Detect which cell encompasses the target text, then output its (x, y) center coordinate. 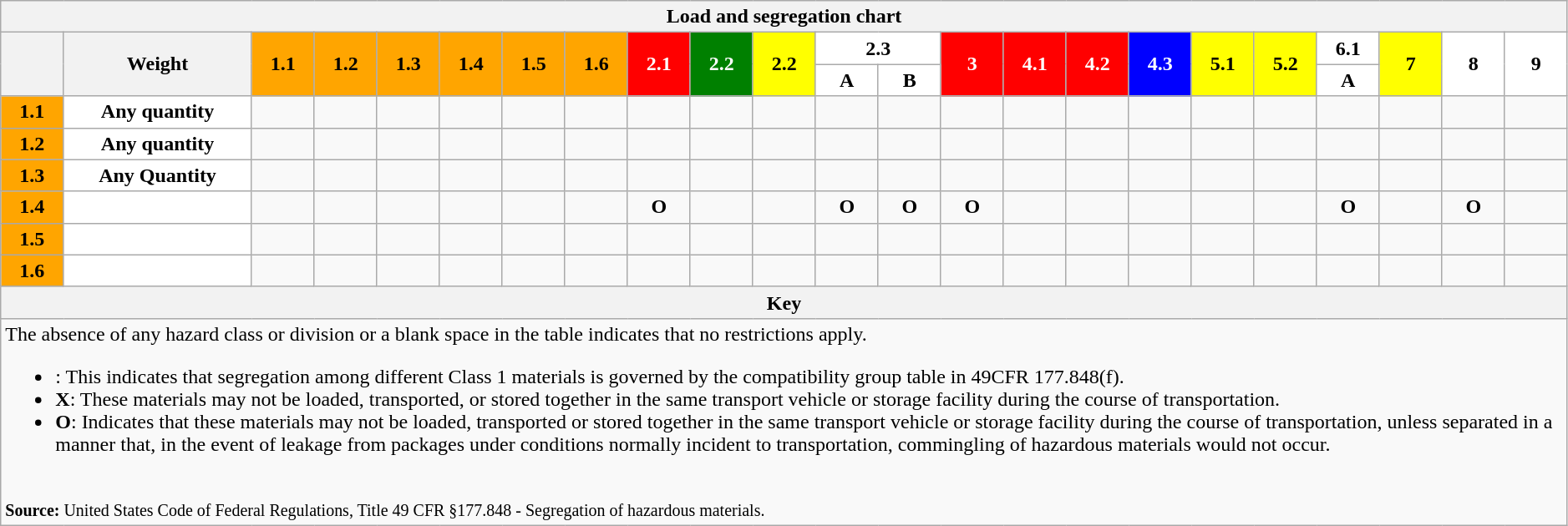
Weight (158, 64)
5.2 (1285, 64)
7 (1410, 64)
B (909, 80)
8 (1474, 64)
2.3 (878, 48)
9 (1535, 64)
4.3 (1160, 64)
3 (972, 64)
4.2 (1098, 64)
2.1 (658, 64)
Any Quantity (158, 175)
6.1 (1348, 48)
Key (784, 302)
Load and segregation chart (784, 17)
4.1 (1034, 64)
5.1 (1223, 64)
